Capture the cell that displays the provided text and extract its (x, y) central coordinate. 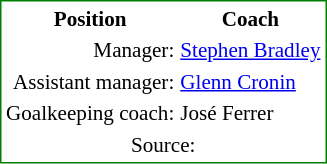
Assistant manager: (90, 82)
Glenn Cronin (250, 82)
Position (90, 18)
Manager: (90, 50)
José Ferrer (250, 113)
Stephen Bradley (250, 50)
Source: (162, 144)
Coach (250, 18)
Goalkeeping coach: (90, 113)
